From the cell containing the given text, extract its center point as [X, Y] coordinate. 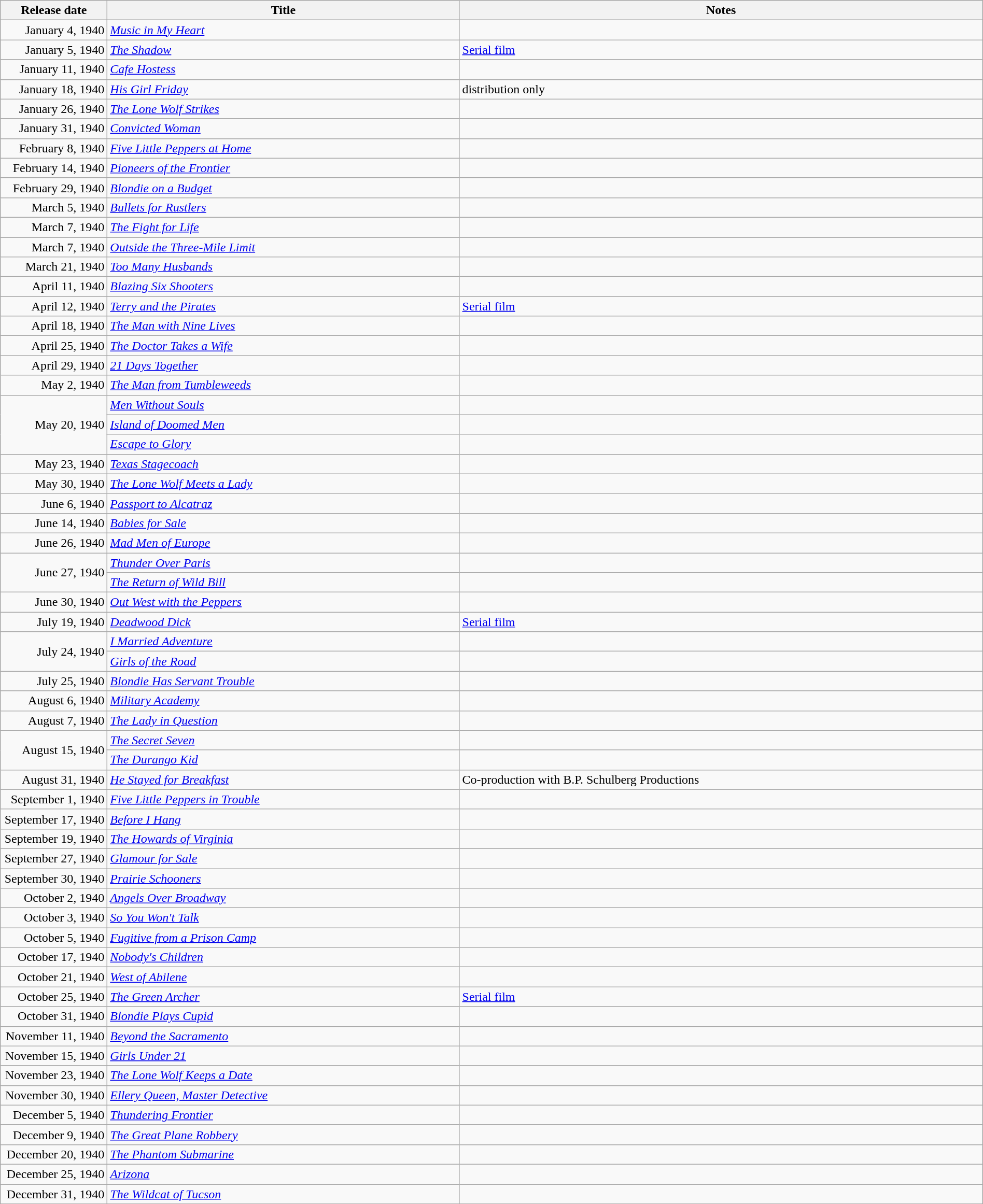
Convicted Woman [283, 129]
Beyond the Sacramento [283, 1036]
Deadwood Dick [283, 622]
Military Academy [283, 701]
Five Little Peppers in Trouble [283, 799]
January 31, 1940 [54, 129]
The Green Archer [283, 997]
Arizona [283, 1174]
The Phantom Submarine [283, 1154]
November 23, 1940 [54, 1075]
November 15, 1940 [54, 1056]
Outside the Three-Mile Limit [283, 247]
May 20, 1940 [54, 424]
January 18, 1940 [54, 89]
Escape to Glory [283, 444]
August 6, 1940 [54, 701]
January 26, 1940 [54, 109]
So You Won't Talk [283, 918]
January 5, 1940 [54, 50]
September 30, 1940 [54, 879]
The Lone Wolf Strikes [283, 109]
The Lone Wolf Meets a Lady [283, 484]
Texas Stagecoach [283, 464]
September 1, 1940 [54, 799]
August 31, 1940 [54, 780]
December 31, 1940 [54, 1194]
Glamour for Sale [283, 858]
April 18, 1940 [54, 326]
Too Many Husbands [283, 267]
The Wildcat of Tucson [283, 1194]
Mad Men of Europe [283, 543]
Fugitive from a Prison Camp [283, 938]
Nobody's Children [283, 957]
June 6, 1940 [54, 503]
June 27, 1940 [54, 572]
I Married Adventure [283, 642]
The Man with Nine Lives [283, 326]
January 4, 1940 [54, 30]
distribution only [721, 89]
The Lone Wolf Keeps a Date [283, 1075]
July 24, 1940 [54, 651]
Cafe Hostess [283, 69]
September 19, 1940 [54, 839]
The Shadow [283, 50]
December 9, 1940 [54, 1135]
Passport to Alcatraz [283, 503]
The Howards of Virginia [283, 839]
He Stayed for Breakfast [283, 780]
The Secret Seven [283, 740]
21 Days Together [283, 365]
October 31, 1940 [54, 1016]
December 20, 1940 [54, 1154]
July 19, 1940 [54, 622]
February 14, 1940 [54, 168]
The Lady in Question [283, 720]
Out West with the Peppers [283, 602]
March 21, 1940 [54, 267]
October 2, 1940 [54, 898]
The Fight for Life [283, 227]
Title [283, 10]
April 29, 1940 [54, 365]
Blondie on a Budget [283, 188]
Girls Under 21 [283, 1056]
The Durango Kid [283, 760]
May 30, 1940 [54, 484]
Blondie Plays Cupid [283, 1016]
Thunder Over Paris [283, 562]
June 26, 1940 [54, 543]
Girls of the Road [283, 661]
Angels Over Broadway [283, 898]
September 27, 1940 [54, 858]
West of Abilene [283, 977]
March 5, 1940 [54, 207]
Before I Hang [283, 819]
Music in My Heart [283, 30]
August 15, 1940 [54, 750]
September 17, 1940 [54, 819]
June 14, 1940 [54, 523]
May 23, 1940 [54, 464]
Bullets for Rustlers [283, 207]
June 30, 1940 [54, 602]
Blazing Six Shooters [283, 287]
November 30, 1940 [54, 1095]
February 8, 1940 [54, 148]
His Girl Friday [283, 89]
Ellery Queen, Master Detective [283, 1095]
October 3, 1940 [54, 918]
December 25, 1940 [54, 1174]
May 2, 1940 [54, 385]
October 5, 1940 [54, 938]
April 12, 1940 [54, 306]
Men Without Souls [283, 405]
April 11, 1940 [54, 287]
December 5, 1940 [54, 1115]
Babies for Sale [283, 523]
The Doctor Takes a Wife [283, 346]
Prairie Schooners [283, 879]
Terry and the Pirates [283, 306]
Thundering Frontier [283, 1115]
July 25, 1940 [54, 681]
Co-production with B.P. Schulberg Productions [721, 780]
April 25, 1940 [54, 346]
The Return of Wild Bill [283, 583]
February 29, 1940 [54, 188]
August 7, 1940 [54, 720]
October 17, 1940 [54, 957]
October 25, 1940 [54, 997]
November 11, 1940 [54, 1036]
Notes [721, 10]
Five Little Peppers at Home [283, 148]
Blondie Has Servant Trouble [283, 681]
January 11, 1940 [54, 69]
The Man from Tumbleweeds [283, 385]
Island of Doomed Men [283, 424]
The Great Plane Robbery [283, 1135]
Pioneers of the Frontier [283, 168]
October 21, 1940 [54, 977]
Release date [54, 10]
